Extract the [x, y] coordinate from the center of the cell holding the provided text.  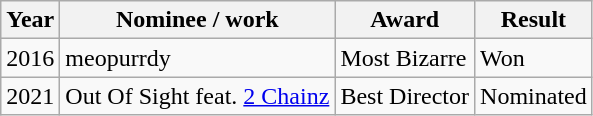
Award [405, 20]
Nominated [534, 96]
Year [30, 20]
Best Director [405, 96]
Most Bizarre [405, 58]
Result [534, 20]
meopurrdy [198, 58]
2021 [30, 96]
2016 [30, 58]
Out Of Sight feat. 2 Chainz [198, 96]
Won [534, 58]
Nominee / work [198, 20]
